Identify which cell holds the provided text, then report its (X, Y) central coordinate. 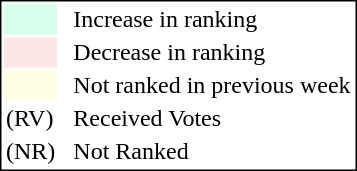
Not ranked in previous week (212, 85)
Decrease in ranking (212, 53)
Received Votes (212, 119)
(RV) (30, 119)
(NR) (30, 151)
Increase in ranking (212, 19)
Not Ranked (212, 151)
